Provide the [x, y] coordinate of the cell's center where the given text is located.  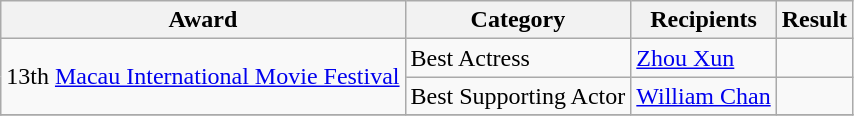
Best Actress [518, 58]
Recipients [704, 20]
13th Macau International Movie Festival [203, 77]
Best Supporting Actor [518, 96]
Result [814, 20]
Category [518, 20]
Zhou Xun [704, 58]
Award [203, 20]
William Chan [704, 96]
